Identify which cell holds the provided text, then report its (X, Y) central coordinate. 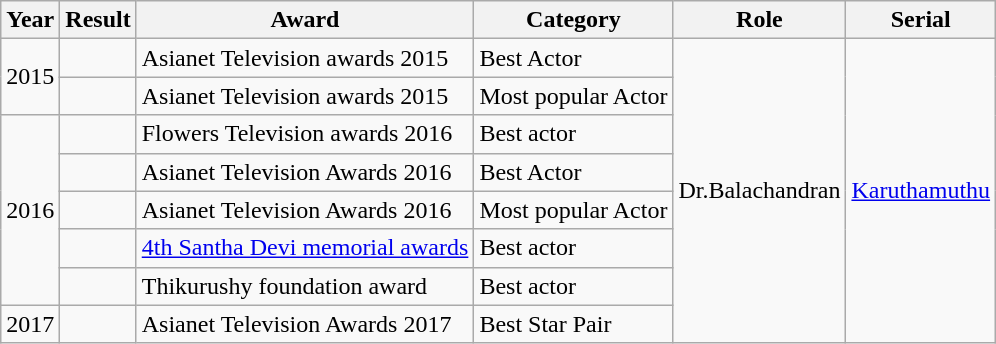
Best Star Pair (574, 324)
2017 (30, 324)
2015 (30, 77)
2016 (30, 210)
4th Santha Devi memorial awards (305, 248)
Asianet Television Awards 2017 (305, 324)
Dr.Balachandran (760, 191)
Result (98, 20)
Thikurushy foundation award (305, 286)
Flowers Television awards 2016 (305, 134)
Karuthamuthu (921, 191)
Year (30, 20)
Role (760, 20)
Category (574, 20)
Serial (921, 20)
Award (305, 20)
